Search for the cell housing the specified text and yield its [x, y] center coordinate. 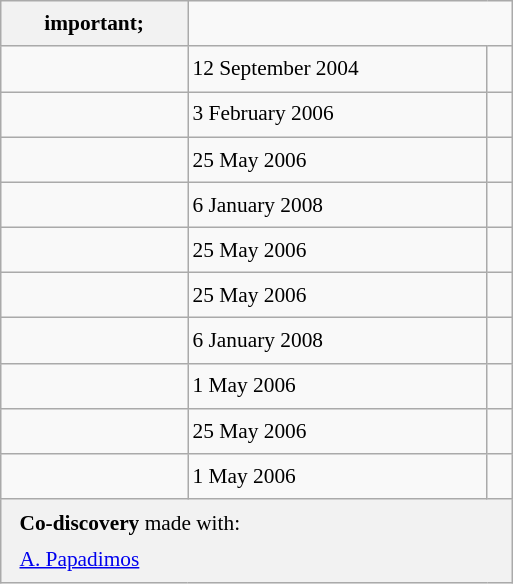
12 September 2004 [338, 68]
3 February 2006 [338, 114]
important; [94, 24]
Co-discovery made with: A. Papadimos [256, 541]
